Pinpoint the cell where the given text exists, returning its (x, y) midpoint coordinate. 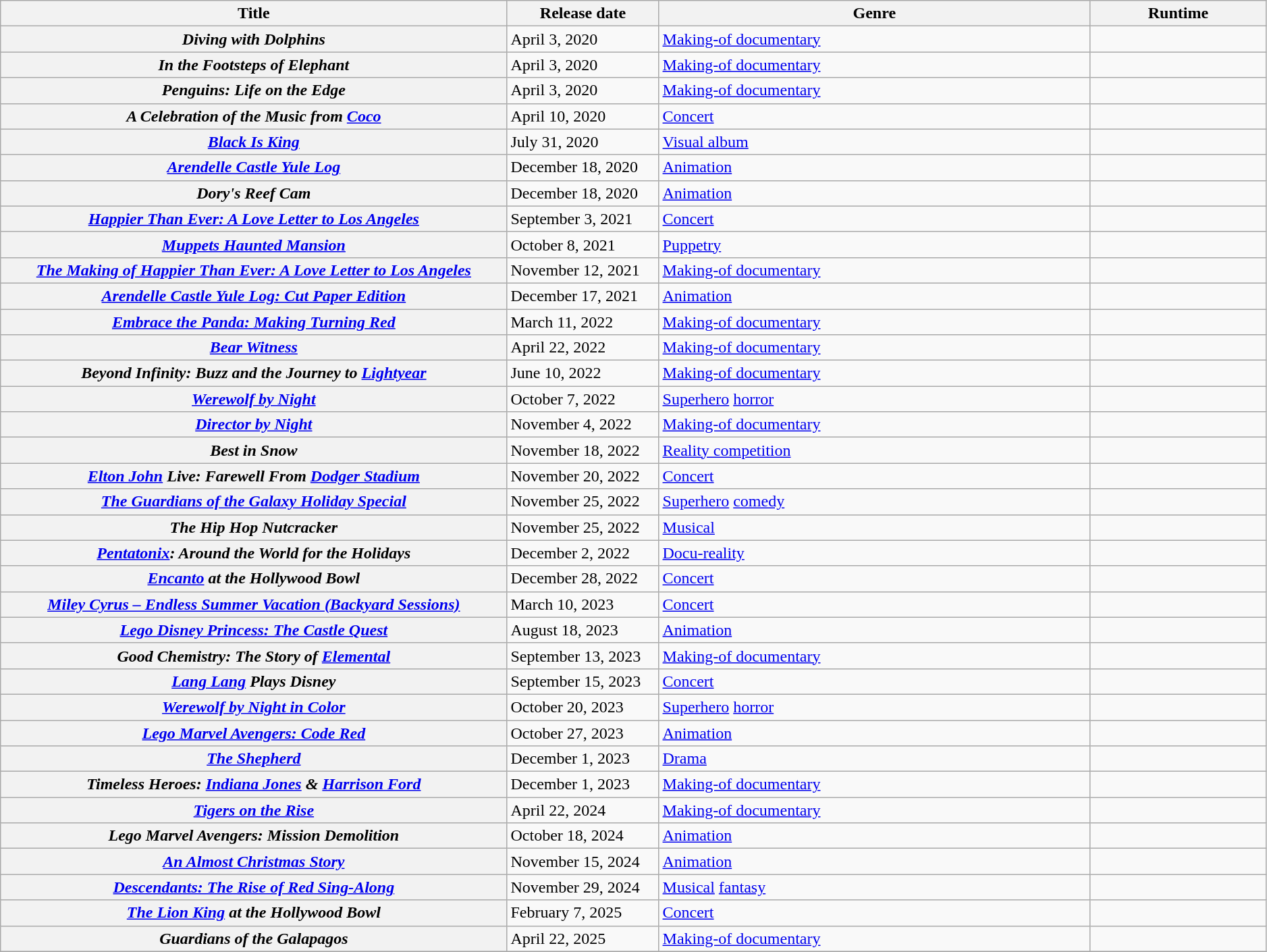
February 7, 2025 (583, 913)
November 18, 2022 (583, 450)
Release date (583, 14)
Guardians of the Galapagos (254, 938)
November 29, 2024 (583, 887)
April 22, 2024 (583, 810)
Visual album (875, 142)
Runtime (1179, 14)
Dory's Reef Cam (254, 193)
An Almost Christmas Story (254, 862)
A Celebration of the Music from Coco (254, 116)
November 20, 2022 (583, 476)
April 22, 2022 (583, 348)
Miley Cyrus – Endless Summer Vacation (Backyard Sessions) (254, 604)
September 15, 2023 (583, 681)
Title (254, 14)
Reality competition (875, 450)
In the Footsteps of Elephant (254, 65)
Drama (875, 759)
April 22, 2025 (583, 938)
The Shepherd (254, 759)
September 13, 2023 (583, 656)
Diving with Dolphins (254, 39)
Muppets Haunted Mansion (254, 244)
Happier Than Ever: A Love Letter to Los Angeles (254, 219)
Director by Night (254, 425)
October 20, 2023 (583, 707)
Pentatonix: Around the World for the Holidays (254, 553)
Elton John Live: Farewell From Dodger Stadium (254, 476)
Superhero comedy (875, 502)
Lego Disney Princess: The Castle Quest (254, 630)
December 2, 2022 (583, 553)
March 10, 2023 (583, 604)
Penguins: Life on the Edge (254, 90)
Black Is King (254, 142)
June 10, 2022 (583, 373)
Good Chemistry: The Story of Elemental (254, 656)
October 8, 2021 (583, 244)
Lego Marvel Avengers: Mission Demolition (254, 836)
April 10, 2020 (583, 116)
Descendants: The Rise of Red Sing-Along (254, 887)
December 17, 2021 (583, 296)
Docu-reality (875, 553)
Encanto at the Hollywood Bowl (254, 579)
The Guardians of the Galaxy Holiday Special (254, 502)
Musical fantasy (875, 887)
November 15, 2024 (583, 862)
Best in Snow (254, 450)
September 3, 2021 (583, 219)
Genre (875, 14)
December 28, 2022 (583, 579)
The Hip Hop Nutcracker (254, 527)
The Lion King at the Hollywood Bowl (254, 913)
The Making of Happier Than Ever: A Love Letter to Los Angeles (254, 270)
Lego Marvel Avengers: Code Red (254, 733)
November 4, 2022 (583, 425)
Arendelle Castle Yule Log (254, 167)
October 18, 2024 (583, 836)
November 12, 2021 (583, 270)
Werewolf by Night in Color (254, 707)
Werewolf by Night (254, 399)
October 7, 2022 (583, 399)
July 31, 2020 (583, 142)
Timeless Heroes: Indiana Jones & Harrison Ford (254, 785)
March 11, 2022 (583, 322)
Arendelle Castle Yule Log: Cut Paper Edition (254, 296)
Embrace the Panda: Making Turning Red (254, 322)
August 18, 2023 (583, 630)
Lang Lang Plays Disney (254, 681)
Puppetry (875, 244)
Beyond Infinity: Buzz and the Journey to Lightyear (254, 373)
Bear Witness (254, 348)
October 27, 2023 (583, 733)
Musical (875, 527)
Tigers on the Rise (254, 810)
